Search for the cell housing the specified text and yield its [X, Y] center coordinate. 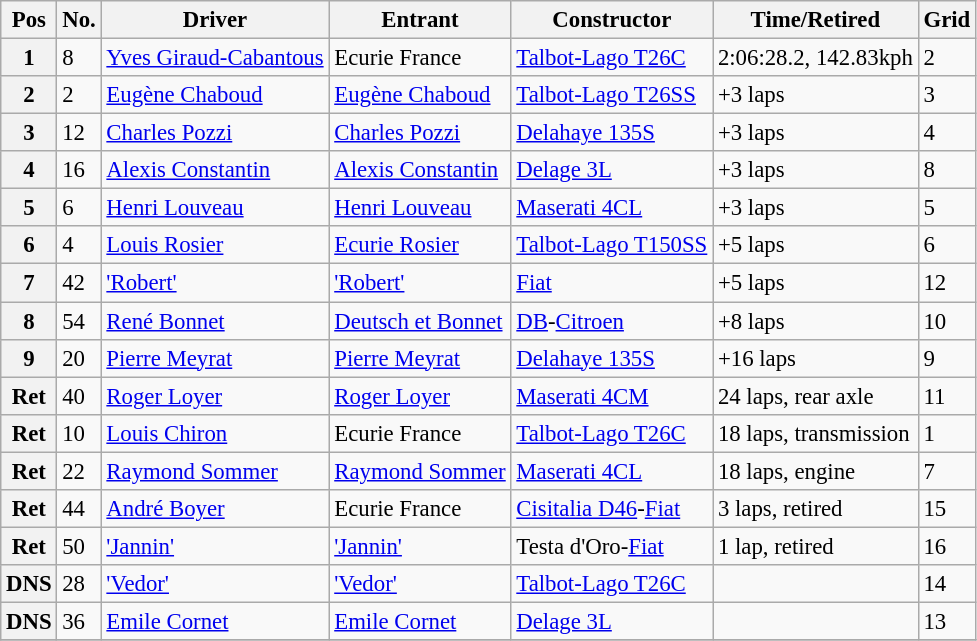
15 [946, 509]
Ecurie Rosier [420, 245]
Louis Rosier [215, 245]
14 [946, 584]
DB-Citroen [612, 321]
Talbot-Lago T150SS [612, 245]
54 [79, 321]
13 [946, 621]
18 laps, engine [816, 471]
Louis Chiron [215, 433]
28 [79, 584]
2:06:28.2, 142.83kph [816, 58]
Talbot-Lago T26SS [612, 95]
Pos [29, 20]
René Bonnet [215, 321]
No. [79, 20]
Time/Retired [816, 20]
50 [79, 546]
Yves Giraud-Cabantous [215, 58]
Testa d'Oro-Fiat [612, 546]
Grid [946, 20]
Driver [215, 20]
Cisitalia D46-Fiat [612, 509]
3 laps, retired [816, 509]
11 [946, 396]
24 laps, rear axle [816, 396]
40 [79, 396]
1 lap, retired [816, 546]
18 laps, transmission [816, 433]
22 [79, 471]
+8 laps [816, 321]
Fiat [612, 283]
Constructor [612, 20]
Deutsch et Bonnet [420, 321]
Entrant [420, 20]
42 [79, 283]
+16 laps [816, 358]
20 [79, 358]
44 [79, 509]
Maserati 4CM [612, 396]
36 [79, 621]
André Boyer [215, 509]
